Extract the [x, y] coordinate from the center of the cell holding the provided text.  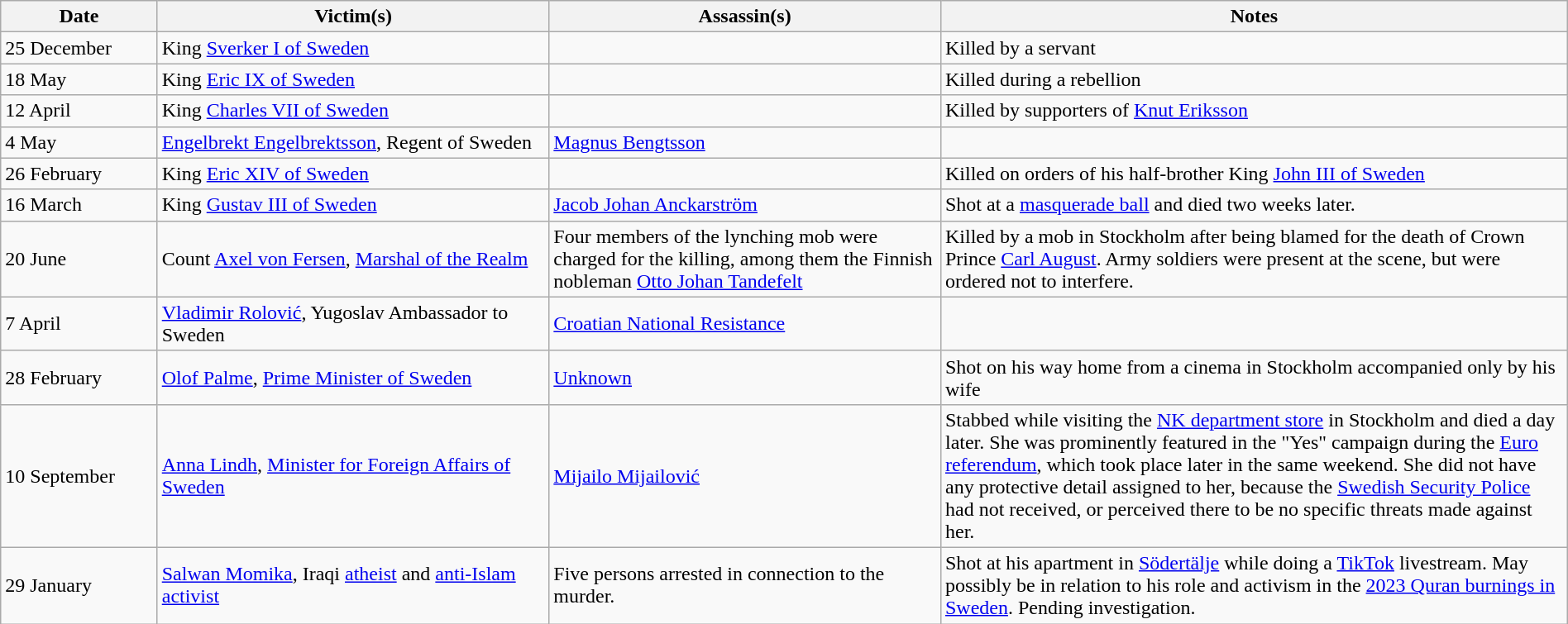
Five persons arrested in connection to the murder. [745, 585]
26 February [79, 174]
Jacob Johan Anckarström [745, 205]
20 June [79, 259]
7 April [79, 324]
Olof Palme, Prime Minister of Sweden [353, 377]
12 April [79, 111]
Four members of the lynching mob were charged for the killing, among them the Finnish nobleman Otto Johan Tandefelt [745, 259]
Killed on orders of his half-brother King John III of Sweden [1254, 174]
Assassin(s) [745, 17]
4 May [79, 142]
Count Axel von Fersen, Marshal of the Realm [353, 259]
Victim(s) [353, 17]
29 January [79, 585]
18 May [79, 79]
King Eric IX of Sweden [353, 79]
King Gustav III of Sweden [353, 205]
Shot on his way home from a cinema in Stockholm accompanied only by his wife [1254, 377]
Mijailo Mijailović [745, 476]
Notes [1254, 17]
Killed by supporters of Knut Eriksson [1254, 111]
Engelbrekt Engelbrektsson, Regent of Sweden [353, 142]
Unknown [745, 377]
25 December [79, 48]
King Sverker I of Sweden [353, 48]
Killed during a rebellion [1254, 79]
Vladimir Rolović, Yugoslav Ambassador to Sweden [353, 324]
Shot at a masquerade ball and died two weeks later. [1254, 205]
Salwan Momika, Iraqi atheist and anti-Islam activist [353, 585]
King Eric XIV of Sweden [353, 174]
Croatian National Resistance [745, 324]
28 February [79, 377]
16 March [79, 205]
10 September [79, 476]
Anna Lindh, Minister for Foreign Affairs of Sweden [353, 476]
Magnus Bengtsson [745, 142]
King Charles VII of Sweden [353, 111]
Killed by a servant [1254, 48]
Date [79, 17]
